Determine the (x, y) coordinate at the center of the cell enclosing the given text.  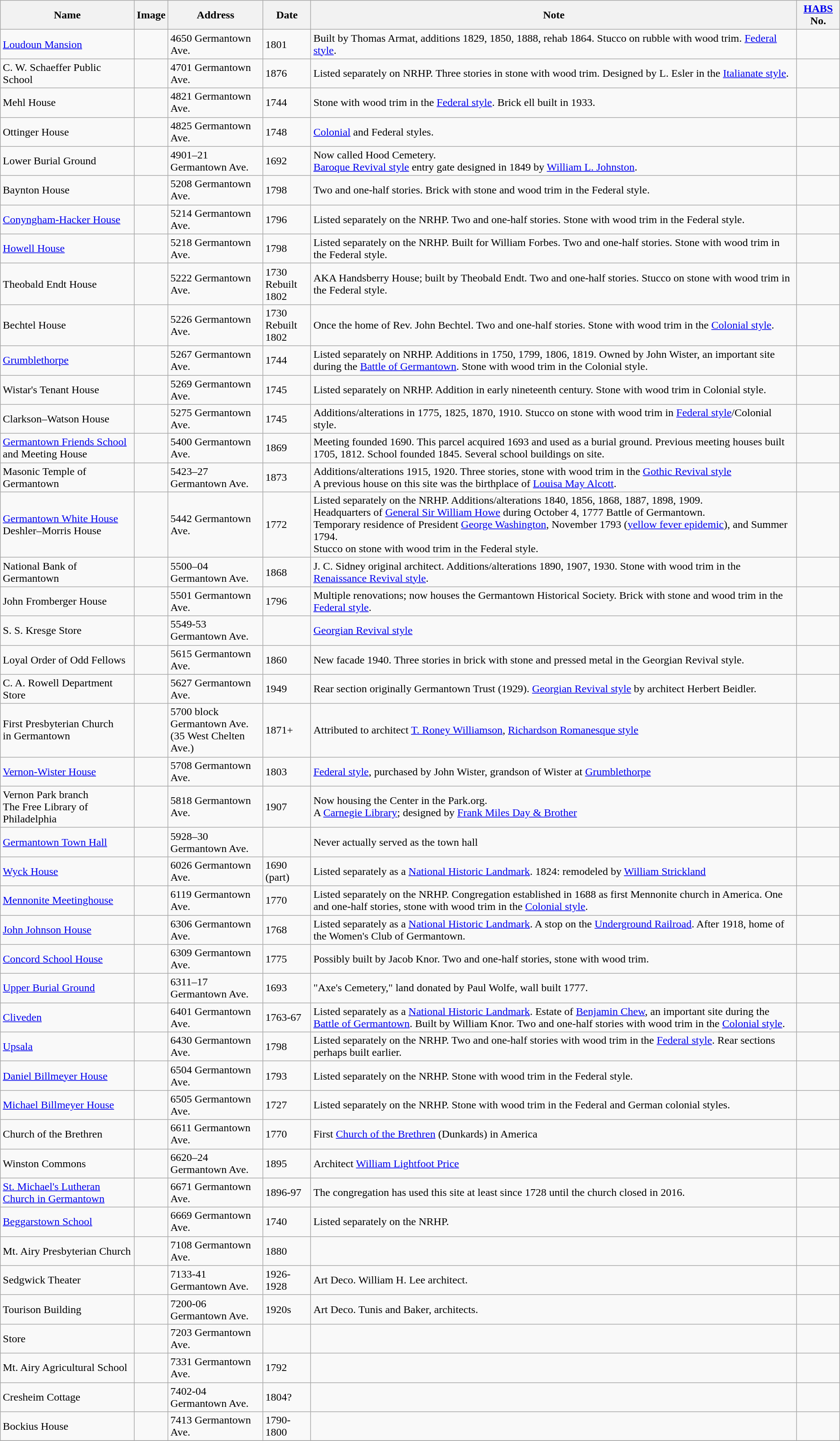
Clarkson–Watson House (67, 419)
6309 Germantown Ave. (215, 959)
"Axe's Cemetery," land donated by Paul Wolfe, wall built 1777. (554, 988)
1896-97 (287, 1192)
National Bank of Germantown (67, 572)
Never actually served as the town hall (554, 842)
4650 Germantown Ave. (215, 44)
1775 (287, 959)
1693 (287, 988)
Attributed to architect T. Roney Williamson, Richardson Romanesque style (554, 730)
1727 (287, 1105)
Vernon-Wister House (67, 771)
5928–30 Germantown Ave. (215, 842)
Once the home of Rev. John Bechtel. Two and one-half stories. Stone with wood trim in the Colonial style. (554, 325)
Ottinger House (67, 132)
1869 (287, 448)
5226 Germantown Ave. (215, 325)
1868 (287, 572)
Grumblethorpe (67, 360)
1804? (287, 1397)
Rear section originally Germantown Trust (1929). Georgian Revival style by architect Herbert Beidler. (554, 689)
Listed separately on the NRHP. Stone with wood trim in the Federal style. (554, 1076)
4825 Germantown Ave. (215, 132)
Germantown Town Hall (67, 842)
Art Deco. Tunis and Baker, architects. (554, 1309)
5442 Germantown Ave. (215, 525)
1790-1800 (287, 1427)
1740 (287, 1222)
Store (67, 1339)
1772 (287, 525)
1949 (287, 689)
Colonial and Federal styles. (554, 132)
Listed separately on the NRHP. Two and one-half stories with wood trim in the Federal style. Rear sections perhaps built earlier. (554, 1047)
Image (151, 15)
Now housing the Center in the Park.org.A Carnegie Library; designed by Frank Miles Day & Brother (554, 807)
6504 Germantown Ave. (215, 1076)
1876 (287, 74)
5400 Germantown Ave. (215, 448)
HABS No. (818, 15)
7402-04 Germantown Ave. (215, 1397)
1880 (287, 1251)
Wyck House (67, 871)
6430 Germantown Ave. (215, 1047)
6620–24 Germantown Ave. (215, 1164)
1768 (287, 929)
The congregation has used this site at least since 1728 until the church closed in 2016. (554, 1192)
Michael Billmeyer House (67, 1105)
1748 (287, 132)
John Fromberger House (67, 602)
Now called Hood Cemetery.Baroque Revival style entry gate designed in 1849 by William L. Johnston. (554, 161)
7200-06 Germantown Ave. (215, 1309)
New facade 1940. Three stories in brick with stone and pressed metal in the Georgian Revival style. (554, 660)
S. S. Kresge Store (67, 630)
5208 Germantown Ave. (215, 190)
Mt. Airy Presbyterian Church (67, 1251)
1793 (287, 1076)
5627 Germantown Ave. (215, 689)
5708 Germantown Ave. (215, 771)
1907 (287, 807)
6669 Germantown Ave. (215, 1222)
Listed separately on the NRHP. Stone with wood trim in the Federal and German colonial styles. (554, 1105)
Note (554, 15)
6119 Germantown Ave. (215, 901)
Listed separately on the NRHP. Built for William Forbes. Two and one-half stories. Stone with wood trim in the Federal style. (554, 249)
John Johnson House (67, 929)
Two and one-half stories. Brick with stone and wood trim in the Federal style. (554, 190)
Howell House (67, 249)
Mennonite Meetinghouse (67, 901)
Mehl House (67, 102)
4821 Germantown Ave. (215, 102)
Masonic Temple of Germantown (67, 478)
6311–17 Germantown Ave. (215, 988)
1763-67 (287, 1017)
St. Michael's Lutheran Church in Germantown (67, 1192)
Loudoun Mansion (67, 44)
Wistar's Tenant House (67, 390)
Georgian Revival style (554, 630)
Upper Burial Ground (67, 988)
Concord School House (67, 959)
7203 Germantown Ave. (215, 1339)
Architect William Lightfoot Price (554, 1164)
5222 Germantown Ave. (215, 284)
4701 Germantown Ave. (215, 74)
Sedgwick Theater (67, 1280)
7133-41 Germantown Ave. (215, 1280)
Address (215, 15)
7413 Germantown Ave. (215, 1427)
1860 (287, 660)
Germantown Friends Schooland Meeting House (67, 448)
First Church of the Brethren (Dunkards) in America (554, 1134)
4901–21 Germantown Ave. (215, 161)
J. C. Sidney original architect. Additions/alterations 1890, 1907, 1930. Stone with wood trim in the Renaissance Revival style. (554, 572)
First Presbyterian Churchin Germantown (67, 730)
1692 (287, 161)
Federal style, purchased by John Wister, grandson of Wister at Grumblethorpe (554, 771)
1920s (287, 1309)
Vernon Park branchThe Free Library of Philadelphia (67, 807)
Cresheim Cottage (67, 1397)
5549-53 Germantown Ave. (215, 630)
1803 (287, 771)
Conyngham-Hacker House (67, 219)
5700 block Germantown Ave.(35 West Chelten Ave.) (215, 730)
6505 Germantown Ave. (215, 1105)
6306 Germantown Ave. (215, 929)
Beggarstown School (67, 1222)
5615 Germantown Ave. (215, 660)
1801 (287, 44)
Stone with wood trim in the Federal style. Brick ell built in 1933. (554, 102)
C. W. Schaeffer Public School (67, 74)
6401 Germantown Ave. (215, 1017)
Art Deco. William H. Lee architect. (554, 1280)
5500–04 Germantown Ave. (215, 572)
1926-1928 (287, 1280)
1690 (part) (287, 871)
5818 Germantown Ave. (215, 807)
Bockius House (67, 1427)
Cliveden (67, 1017)
Theobald Endt House (67, 284)
Listed separately on NRHP. Three stories in stone with wood trim. Designed by L. Esler in the Italianate style. (554, 74)
Daniel Billmeyer House (67, 1076)
AKA Handsberry House; built by Theobald Endt. Two and one-half stories. Stucco on stone with wood trim in the Federal style. (554, 284)
C. A. Rowell Department Store (67, 689)
5501 Germantown Ave. (215, 602)
Tourison Building (67, 1309)
6671 Germantown Ave. (215, 1192)
Bechtel House (67, 325)
5275 Germantown Ave. (215, 419)
5218 Germantown Ave. (215, 249)
Name (67, 15)
Upsala (67, 1047)
5214 Germantown Ave. (215, 219)
5269 Germantown Ave. (215, 390)
Church of the Brethren (67, 1134)
Baynton House (67, 190)
7331 Germantown Ave. (215, 1367)
1895 (287, 1164)
Mt. Airy Agricultural School (67, 1367)
6026 Germantown Ave. (215, 871)
Additions/alterations in 1775, 1825, 1870, 1910. Stucco on stone with wood trim in Federal style/Colonial style. (554, 419)
Date (287, 15)
Lower Burial Ground (67, 161)
Listed separately on the NRHP. (554, 1222)
Listed separately as a National Historic Landmark. A stop on the Underground Railroad. After 1918, home of the Women's Club of Germantown. (554, 929)
Possibly built by Jacob Knor. Two and one-half stories, stone with wood trim. (554, 959)
Built by Thomas Armat, additions 1829, 1850, 1888, rehab 1864. Stucco on rubble with wood trim. Federal style. (554, 44)
Multiple renovations; now houses the Germantown Historical Society. Brick with stone and wood trim in the Federal style. (554, 602)
Listed separately on NRHP. Addition in early nineteenth century. Stone with wood trim in Colonial style. (554, 390)
1792 (287, 1367)
Listed separately as a National Historic Landmark. 1824: remodeled by William Strickland (554, 871)
1871+ (287, 730)
5423–27 Germantown Ave. (215, 478)
5267 Germantown Ave. (215, 360)
Listed separately on the NRHP. Two and one-half stories. Stone with wood trim in the Federal style. (554, 219)
7108 Germantown Ave. (215, 1251)
6611 Germantown Ave. (215, 1134)
Winston Commons (67, 1164)
Loyal Order of Odd Fellows (67, 660)
1873 (287, 478)
Germantown White HouseDeshler–Morris House (67, 525)
